From the cell containing the given text, extract its center point as [x, y] coordinate. 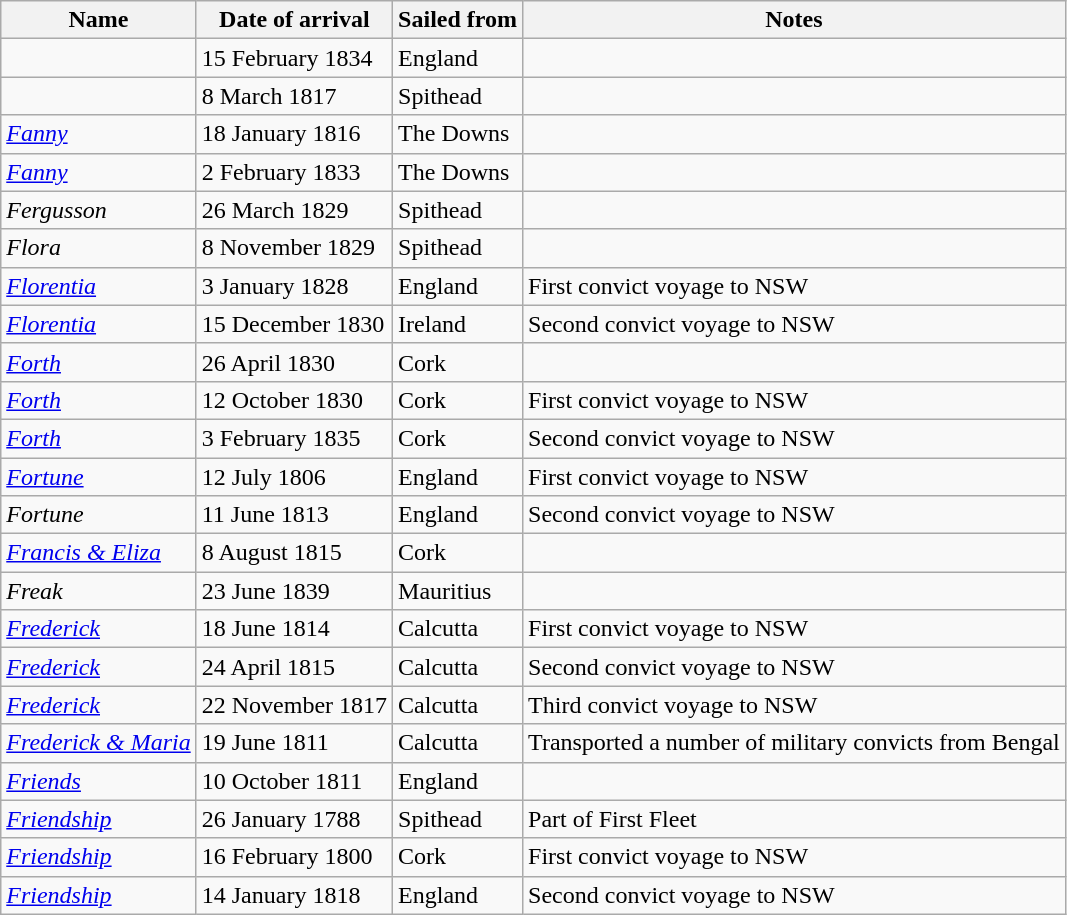
18 January 1816 [294, 134]
8 November 1829 [294, 248]
Frederick & Maria [98, 743]
11 June 1813 [294, 515]
Fergusson [98, 210]
3 January 1828 [294, 286]
12 October 1830 [294, 400]
26 April 1830 [294, 362]
22 November 1817 [294, 705]
Name [98, 20]
10 October 1811 [294, 781]
Notes [794, 20]
12 July 1806 [294, 477]
2 February 1833 [294, 172]
14 January 1818 [294, 895]
3 February 1835 [294, 438]
18 June 1814 [294, 629]
Freak [98, 591]
16 February 1800 [294, 857]
Mauritius [458, 591]
Transported a number of military convicts from Bengal [794, 743]
Third convict voyage to NSW [794, 705]
Sailed from [458, 20]
Ireland [458, 324]
8 March 1817 [294, 96]
15 February 1834 [294, 58]
8 August 1815 [294, 553]
19 June 1811 [294, 743]
Flora [98, 248]
Francis & Eliza [98, 553]
23 June 1839 [294, 591]
15 December 1830 [294, 324]
26 March 1829 [294, 210]
Date of arrival [294, 20]
Part of First Fleet [794, 819]
26 January 1788 [294, 819]
Friends [98, 781]
24 April 1815 [294, 667]
